Extract the (x, y) coordinate from the center of the cell holding the provided text.  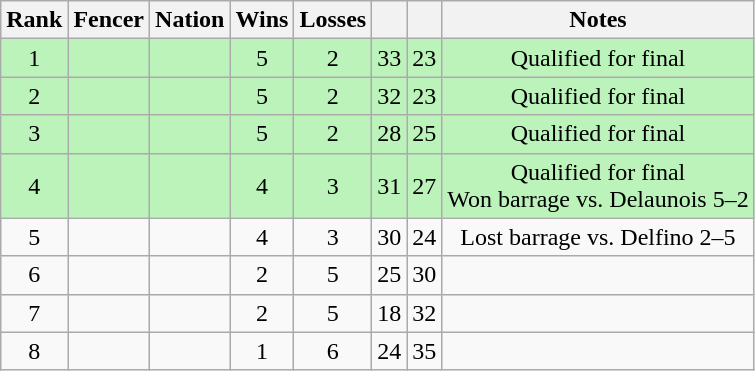
Fencer (109, 20)
7 (34, 313)
Rank (34, 20)
Losses (333, 20)
27 (424, 186)
Wins (262, 20)
8 (34, 351)
18 (390, 313)
Nation (190, 20)
35 (424, 351)
33 (390, 58)
Qualified for finalWon barrage vs. Delaunois 5–2 (598, 186)
28 (390, 134)
Lost barrage vs. Delfino 2–5 (598, 237)
31 (390, 186)
Notes (598, 20)
